Search for the cell housing the specified text and yield its (x, y) center coordinate. 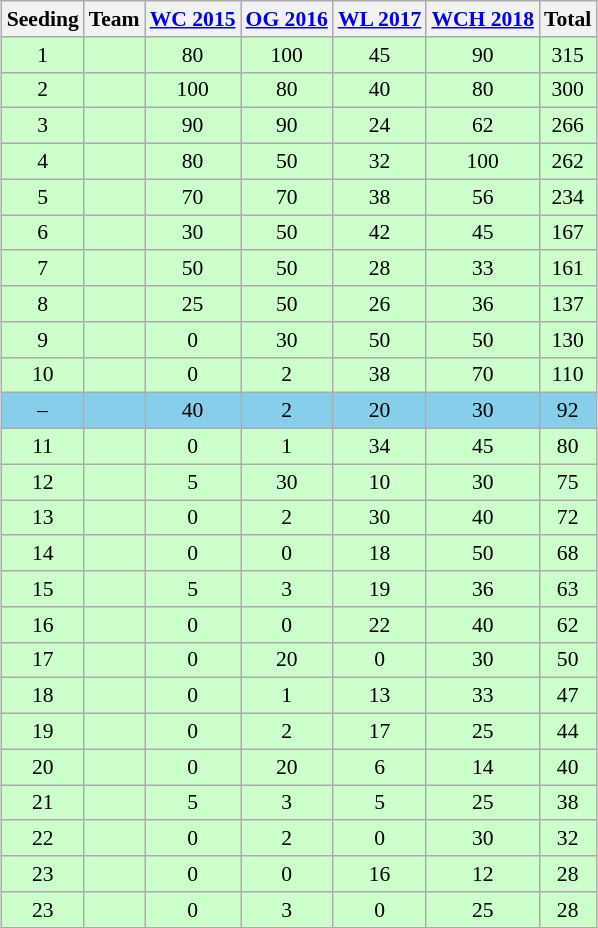
68 (568, 554)
Team (114, 19)
262 (568, 162)
300 (568, 90)
9 (43, 340)
75 (568, 482)
4 (43, 162)
Seeding (43, 19)
15 (43, 589)
130 (568, 340)
24 (380, 126)
315 (568, 55)
56 (482, 197)
Total (568, 19)
161 (568, 269)
266 (568, 126)
21 (43, 803)
44 (568, 732)
167 (568, 233)
8 (43, 304)
26 (380, 304)
92 (568, 411)
137 (568, 304)
WL 2017 (380, 19)
42 (380, 233)
234 (568, 197)
OG 2016 (287, 19)
47 (568, 696)
63 (568, 589)
72 (568, 518)
34 (380, 447)
110 (568, 375)
WCH 2018 (482, 19)
WC 2015 (193, 19)
11 (43, 447)
– (43, 411)
7 (43, 269)
